From the cell containing the given text, extract its center point as [X, Y] coordinate. 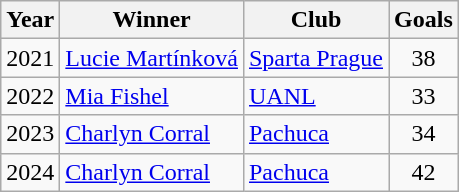
Lucie Martínková [152, 58]
Mia Fishel [152, 96]
2022 [30, 96]
Club [316, 20]
38 [424, 58]
Sparta Prague [316, 58]
2021 [30, 58]
42 [424, 172]
2023 [30, 134]
Goals [424, 20]
Year [30, 20]
UANL [316, 96]
34 [424, 134]
Winner [152, 20]
2024 [30, 172]
33 [424, 96]
